Identify which cell holds the provided text, then report its [X, Y] central coordinate. 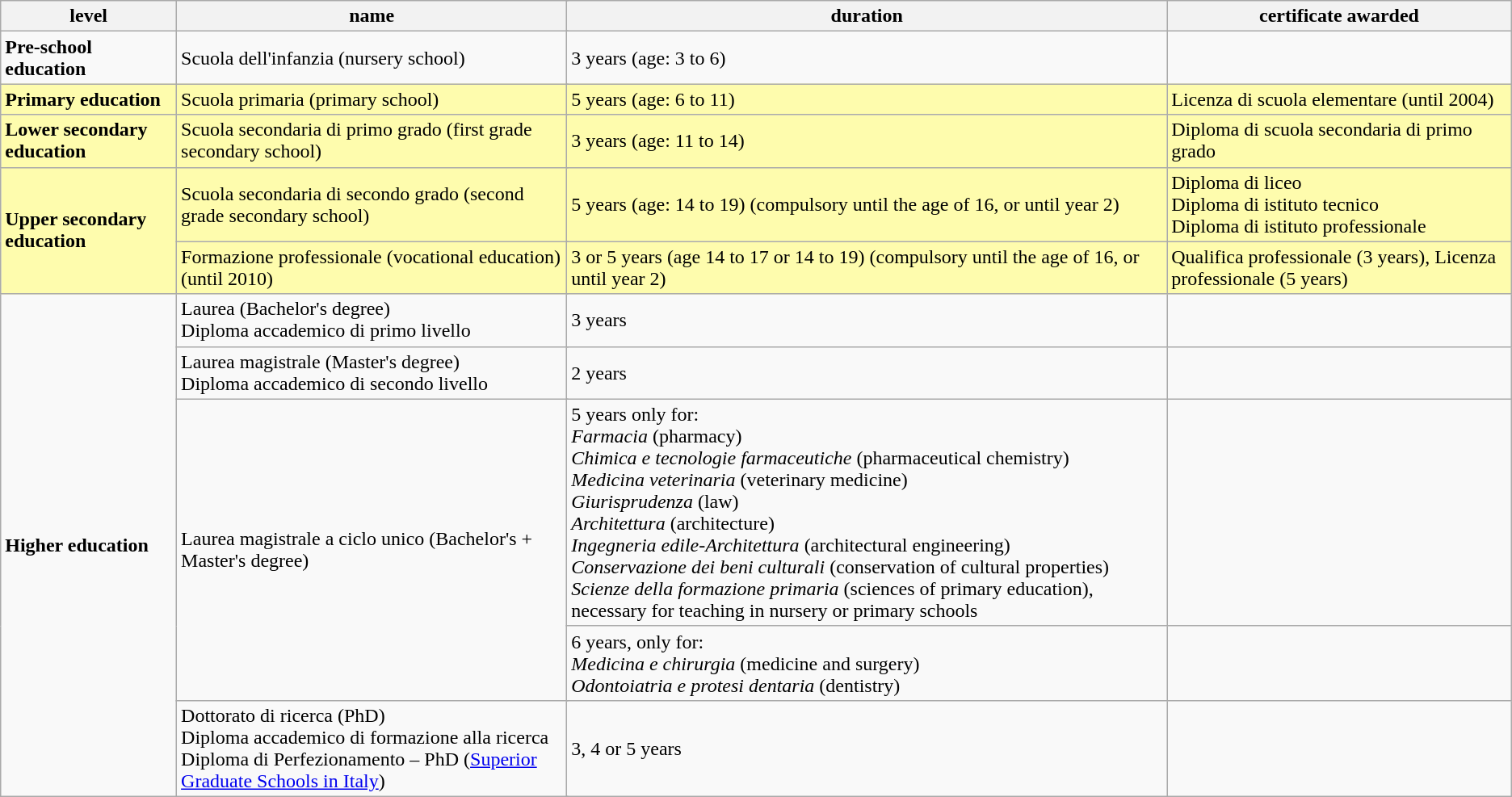
duration [867, 16]
Higher education [89, 545]
Scuola dell'infanzia (nursery school) [372, 58]
certificate awarded [1339, 16]
5 years (age: 14 to 19) (compulsory until the age of 16, or until year 2) [867, 204]
Diploma di liceoDiploma di istituto tecnicoDiploma di istituto professionale [1339, 204]
Diploma di scuola secondaria di primo grado [1339, 141]
Laurea magistrale (Master's degree)Diploma accademico di secondo livello [372, 373]
Licenza di scuola elementare (until 2004) [1339, 99]
2 years [867, 373]
Scuola secondaria di secondo grado (second grade secondary school) [372, 204]
Formazione professionale (vocational education) (until 2010) [372, 268]
Pre-school education [89, 58]
Laurea (Bachelor's degree)Diploma accademico di primo livello [372, 320]
Upper secondary education [89, 231]
3 years [867, 320]
Scuola secondaria di primo grado (first grade secondary school) [372, 141]
3 years (age: 3 to 6) [867, 58]
5 years (age: 6 to 11) [867, 99]
6 years, only for:Medicina e chirurgia (medicine and surgery)Odontoiatria e protesi dentaria (dentistry) [867, 663]
Qualifica professionale (3 years), Licenza professionale (5 years) [1339, 268]
3 or 5 years (age 14 to 17 or 14 to 19) (compulsory until the age of 16, or until year 2) [867, 268]
level [89, 16]
name [372, 16]
Dottorato di ricerca (PhD)Diploma accademico di formazione alla ricercaDiploma di Perfezionamento – PhD (Superior Graduate Schools in Italy) [372, 748]
Lower secondary education [89, 141]
3 years (age: 11 to 14) [867, 141]
3, 4 or 5 years [867, 748]
Laurea magistrale a ciclo unico (Bachelor's + Master's degree) [372, 549]
Scuola primaria (primary school) [372, 99]
Primary education [89, 99]
